Find where the given text appears and provide that cell's center as (X, Y) coordinate. 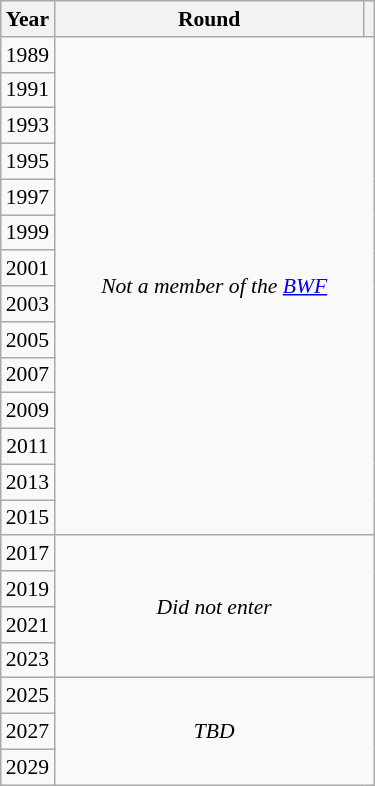
1997 (28, 197)
1993 (28, 126)
2017 (28, 554)
TBD (214, 732)
2003 (28, 304)
2027 (28, 732)
1989 (28, 55)
2029 (28, 767)
2011 (28, 447)
1999 (28, 233)
2001 (28, 269)
2019 (28, 589)
1995 (28, 162)
Year (28, 19)
Did not enter (214, 607)
2009 (28, 411)
2007 (28, 375)
2013 (28, 482)
1991 (28, 90)
2021 (28, 625)
2015 (28, 518)
Round (209, 19)
2005 (28, 340)
2025 (28, 696)
Not a member of the BWF (214, 286)
2023 (28, 660)
